Extract the (x, y) coordinate from the center of the cell holding the provided text.  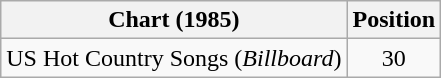
Chart (1985) (174, 20)
US Hot Country Songs (Billboard) (174, 58)
30 (394, 58)
Position (394, 20)
